Pinpoint the cell where the given text exists, returning its (X, Y) midpoint coordinate. 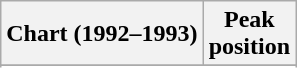
Chart (1992–1993) (102, 34)
Peakposition (249, 34)
